For the text-containing cell, return its midpoint in [x, y] coordinate format. 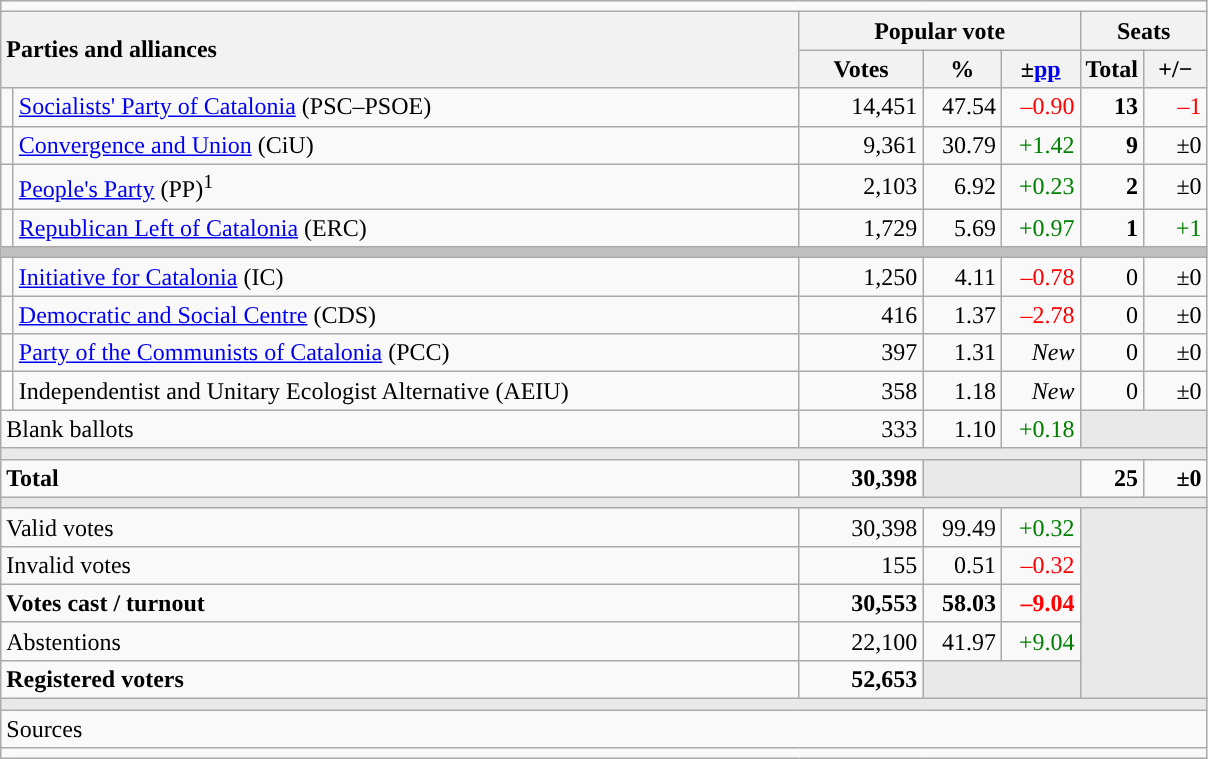
People's Party (PP)1 [406, 186]
9,361 [861, 145]
+0.32 [1040, 527]
–9.04 [1040, 603]
30,553 [861, 603]
0.51 [962, 565]
–1 [1176, 107]
2 [1112, 186]
5.69 [962, 228]
Sources [604, 729]
Parties and alliances [400, 50]
358 [861, 391]
Blank ballots [400, 429]
+0.18 [1040, 429]
Registered voters [400, 679]
±pp [1040, 69]
1.10 [962, 429]
4.11 [962, 277]
25 [1112, 478]
+0.23 [1040, 186]
+1.42 [1040, 145]
397 [861, 353]
Popular vote [940, 31]
Independentist and Unitary Ecologist Alternative (AEIU) [406, 391]
9 [1112, 145]
Socialists' Party of Catalonia (PSC–PSOE) [406, 107]
47.54 [962, 107]
Abstentions [400, 641]
+0.97 [1040, 228]
14,451 [861, 107]
155 [861, 565]
Republican Left of Catalonia (ERC) [406, 228]
1 [1112, 228]
–0.32 [1040, 565]
41.97 [962, 641]
22,100 [861, 641]
99.49 [962, 527]
1,250 [861, 277]
1.31 [962, 353]
Party of the Communists of Catalonia (PCC) [406, 353]
30.79 [962, 145]
Votes cast / turnout [400, 603]
Initiative for Catalonia (IC) [406, 277]
1.18 [962, 391]
Seats [1144, 31]
Valid votes [400, 527]
Invalid votes [400, 565]
% [962, 69]
Convergence and Union (CiU) [406, 145]
Votes [861, 69]
6.92 [962, 186]
+9.04 [1040, 641]
–2.78 [1040, 315]
2,103 [861, 186]
–0.90 [1040, 107]
1.37 [962, 315]
52,653 [861, 679]
1,729 [861, 228]
+/− [1176, 69]
58.03 [962, 603]
13 [1112, 107]
Democratic and Social Centre (CDS) [406, 315]
333 [861, 429]
+1 [1176, 228]
416 [861, 315]
–0.78 [1040, 277]
